Find where the given text appears and provide that cell's center as (X, Y) coordinate. 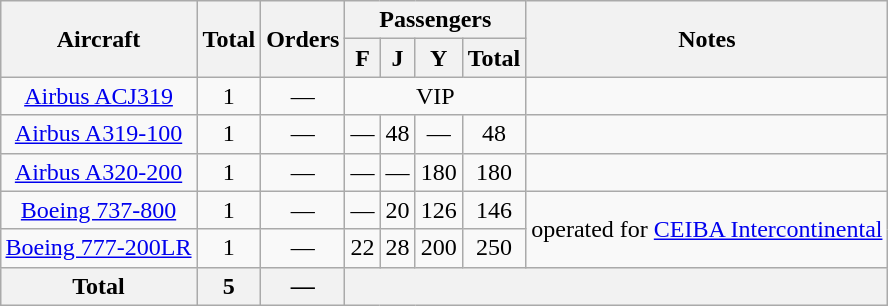
22 (362, 248)
250 (494, 248)
Airbus A319-100 (98, 134)
126 (438, 210)
Airbus ACJ319 (98, 96)
Orders (303, 39)
VIP (436, 96)
146 (494, 210)
200 (438, 248)
Aircraft (98, 39)
Y (438, 58)
Passengers (436, 20)
Airbus A320-200 (98, 172)
Boeing 777-200LR (98, 248)
20 (398, 210)
J (398, 58)
Notes (707, 39)
28 (398, 248)
5 (229, 286)
F (362, 58)
operated for CEIBA Intercontinental (707, 229)
Boeing 737-800 (98, 210)
